Extract the (x, y) coordinate from the center of the cell holding the provided text.  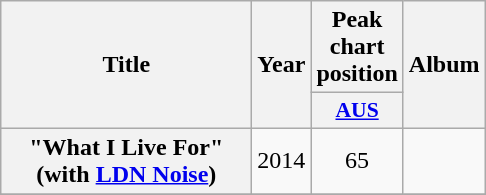
65 (357, 160)
"What I Live For"(with LDN Noise) (126, 160)
AUS (357, 111)
Year (282, 65)
2014 (282, 160)
Album (444, 65)
Title (126, 65)
Peakchart position (357, 47)
